Detect which cell encompasses the target text, then output its [x, y] center coordinate. 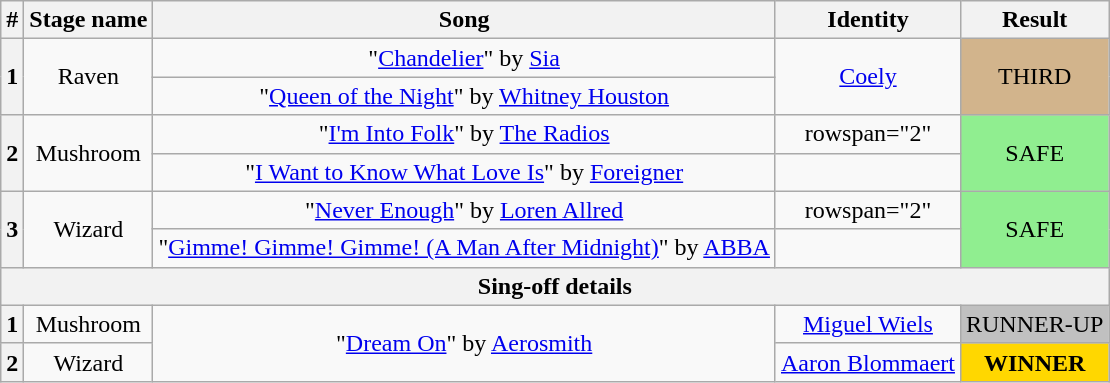
THIRD [1034, 77]
Identity [868, 20]
"I Want to Know What Love Is" by Foreigner [464, 172]
Result [1034, 20]
3 [12, 229]
Miguel Wiels [868, 324]
Aaron Blommaert [868, 362]
"Gimme! Gimme! Gimme! (A Man After Midnight)" by ABBA [464, 248]
"I'm Into Folk" by The Radios [464, 134]
RUNNER-UP [1034, 324]
"Dream On" by Aerosmith [464, 343]
Coely [868, 77]
Song [464, 20]
"Never Enough" by Loren Allred [464, 210]
Stage name [88, 20]
WINNER [1034, 362]
"Queen of the Night" by Whitney Houston [464, 96]
Raven [88, 77]
Sing-off details [555, 286]
# [12, 20]
"Chandelier" by Sia [464, 58]
